Search for the cell housing the specified text and yield its (X, Y) center coordinate. 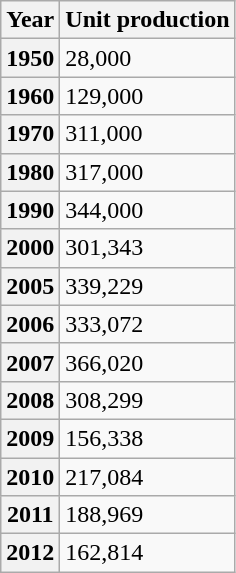
2007 (30, 362)
28,000 (148, 58)
2008 (30, 400)
1970 (30, 134)
Year (30, 20)
2009 (30, 438)
129,000 (148, 96)
2005 (30, 286)
2012 (30, 553)
217,084 (148, 477)
301,343 (148, 248)
162,814 (148, 553)
2000 (30, 248)
2006 (30, 324)
366,020 (148, 362)
2011 (30, 515)
1980 (30, 172)
188,969 (148, 515)
1990 (30, 210)
317,000 (148, 172)
1960 (30, 96)
308,299 (148, 400)
1950 (30, 58)
Unit production (148, 20)
333,072 (148, 324)
311,000 (148, 134)
2010 (30, 477)
339,229 (148, 286)
156,338 (148, 438)
344,000 (148, 210)
